For the text-containing cell, return its midpoint in (x, y) coordinate format. 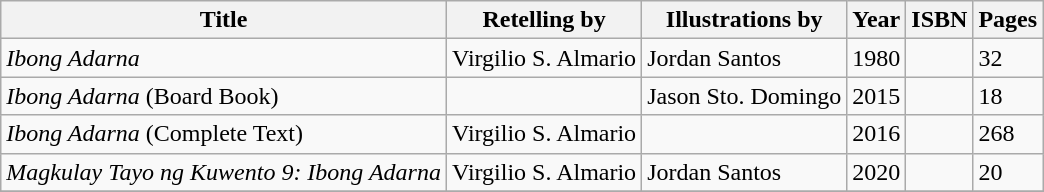
Ibong Adarna (224, 58)
Ibong Adarna (Board Book) (224, 96)
18 (1008, 96)
1980 (876, 58)
Magkulay Tayo ng Kuwento 9: Ibong Adarna (224, 172)
2015 (876, 96)
Illustrations by (744, 20)
32 (1008, 58)
2020 (876, 172)
Retelling by (544, 20)
20 (1008, 172)
Title (224, 20)
ISBN (940, 20)
Year (876, 20)
Ibong Adarna (Complete Text) (224, 134)
268 (1008, 134)
2016 (876, 134)
Pages (1008, 20)
Jason Sto. Domingo (744, 96)
